Return the [X, Y] coordinate for the center point of the cell that contains the specified text.  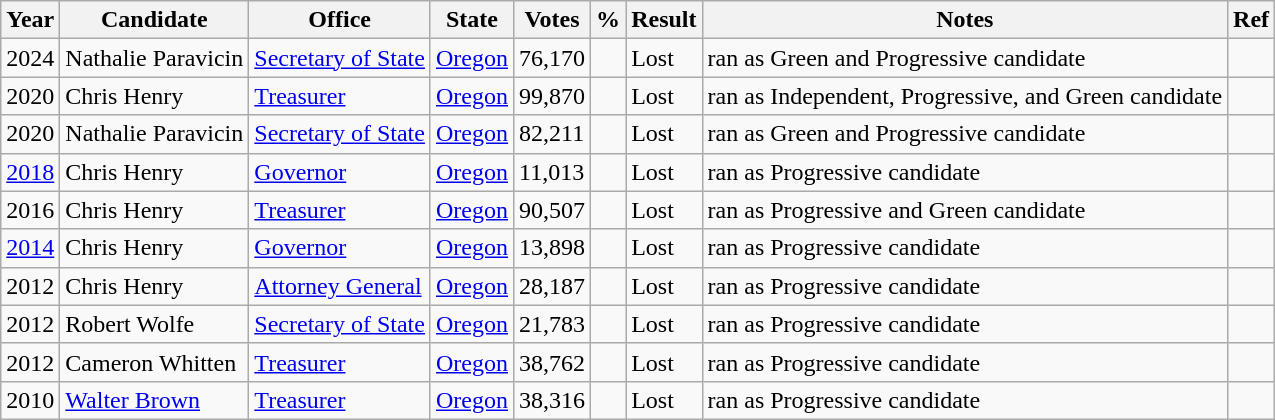
% [608, 20]
76,170 [552, 58]
Walter Brown [154, 400]
38,762 [552, 362]
2018 [30, 172]
Result [664, 20]
Notes [965, 20]
28,187 [552, 286]
90,507 [552, 210]
38,316 [552, 400]
ran as Progressive and Green candidate [965, 210]
Candidate [154, 20]
Year [30, 20]
82,211 [552, 134]
State [472, 20]
Votes [552, 20]
21,783 [552, 324]
Cameron Whitten [154, 362]
Office [340, 20]
Robert Wolfe [154, 324]
99,870 [552, 96]
2016 [30, 210]
Ref [1252, 20]
ran as Independent, Progressive, and Green candidate [965, 96]
11,013 [552, 172]
13,898 [552, 248]
2014 [30, 248]
2010 [30, 400]
2024 [30, 58]
Attorney General [340, 286]
